Identify which cell holds the provided text, then report its (x, y) central coordinate. 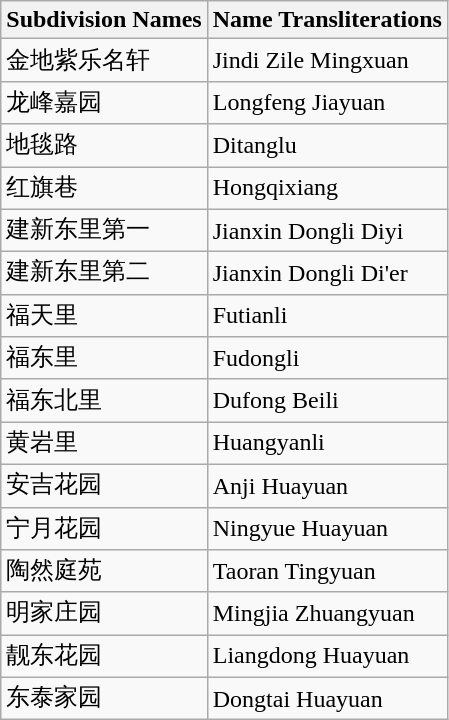
Futianli (327, 316)
Jianxin Dongli Diyi (327, 230)
Ditanglu (327, 146)
金地紫乐名轩 (104, 60)
Taoran Tingyuan (327, 572)
Name Transliterations (327, 20)
Anji Huayuan (327, 486)
明家庄园 (104, 614)
龙峰嘉园 (104, 102)
Dufong Beili (327, 400)
Liangdong Huayuan (327, 656)
陶然庭苑 (104, 572)
福东里 (104, 358)
福东北里 (104, 400)
安吉花园 (104, 486)
福天里 (104, 316)
Huangyanli (327, 444)
Hongqixiang (327, 188)
靓东花园 (104, 656)
Longfeng Jiayuan (327, 102)
Subdivision Names (104, 20)
黄岩里 (104, 444)
Jindi Zile Mingxuan (327, 60)
宁月花园 (104, 528)
Dongtai Huayuan (327, 698)
Mingjia Zhuangyuan (327, 614)
建新东里第二 (104, 274)
地毯路 (104, 146)
Fudongli (327, 358)
红旗巷 (104, 188)
建新东里第一 (104, 230)
Ningyue Huayuan (327, 528)
东泰家园 (104, 698)
Jianxin Dongli Di'er (327, 274)
